Search for the cell housing the specified text and yield its [x, y] center coordinate. 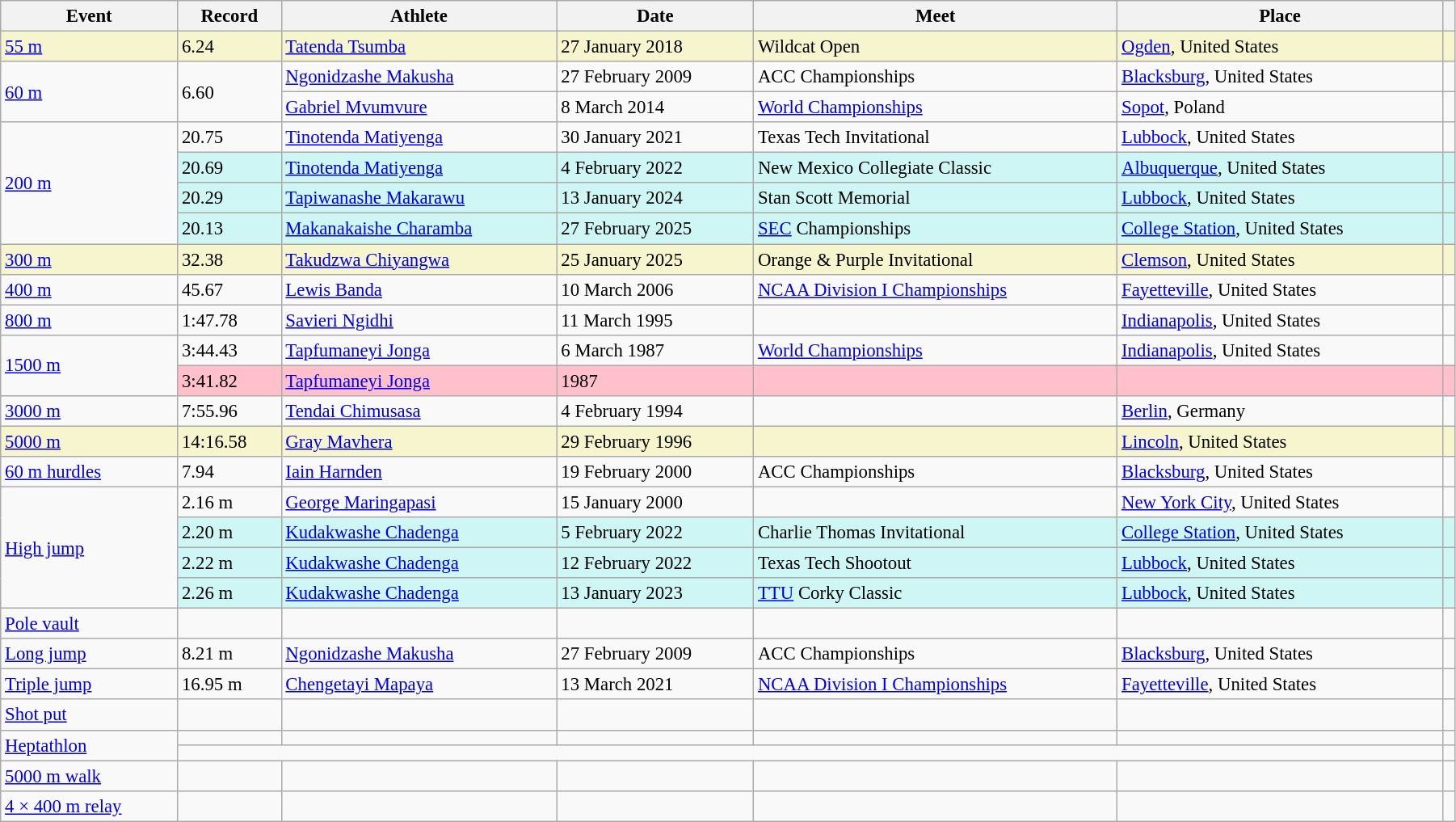
4 February 1994 [655, 411]
Pole vault [89, 624]
Orange & Purple Invitational [936, 259]
7.94 [229, 472]
5 February 2022 [655, 533]
3000 m [89, 411]
6.60 [229, 92]
Ogden, United States [1280, 47]
13 March 2021 [655, 685]
14:16.58 [229, 441]
6 March 1987 [655, 350]
Gray Mavhera [419, 441]
1987 [655, 381]
60 m hurdles [89, 472]
New Mexico Collegiate Classic [936, 168]
20.29 [229, 198]
5000 m walk [89, 776]
200 m [89, 183]
Long jump [89, 654]
25 January 2025 [655, 259]
Charlie Thomas Invitational [936, 533]
Takudzwa Chiyangwa [419, 259]
32.38 [229, 259]
16.95 m [229, 685]
29 February 1996 [655, 441]
60 m [89, 92]
Lincoln, United States [1280, 441]
3:44.43 [229, 350]
Berlin, Germany [1280, 411]
Place [1280, 16]
300 m [89, 259]
Meet [936, 16]
Tatenda Tsumba [419, 47]
Texas Tech Shootout [936, 563]
7:55.96 [229, 411]
Iain Harnden [419, 472]
SEC Championships [936, 229]
Event [89, 16]
20.69 [229, 168]
30 January 2021 [655, 137]
Tapiwanashe Makarawu [419, 198]
Athlete [419, 16]
27 January 2018 [655, 47]
15 January 2000 [655, 502]
TTU Corky Classic [936, 593]
Savieri Ngidhi [419, 320]
New York City, United States [1280, 502]
Lewis Banda [419, 289]
20.13 [229, 229]
13 January 2024 [655, 198]
13 January 2023 [655, 593]
2.16 m [229, 502]
High jump [89, 547]
400 m [89, 289]
1500 m [89, 365]
4 February 2022 [655, 168]
27 February 2025 [655, 229]
Gabriel Mvumvure [419, 107]
20.75 [229, 137]
12 February 2022 [655, 563]
Clemson, United States [1280, 259]
Albuquerque, United States [1280, 168]
Date [655, 16]
Tendai Chimusasa [419, 411]
Shot put [89, 715]
Wildcat Open [936, 47]
Triple jump [89, 685]
8 March 2014 [655, 107]
5000 m [89, 441]
George Maringapasi [419, 502]
11 March 1995 [655, 320]
Record [229, 16]
Chengetayi Mapaya [419, 685]
Stan Scott Memorial [936, 198]
2.26 m [229, 593]
800 m [89, 320]
Makanakaishe Charamba [419, 229]
2.20 m [229, 533]
6.24 [229, 47]
4 × 400 m relay [89, 806]
Heptathlon [89, 745]
45.67 [229, 289]
8.21 m [229, 654]
2.22 m [229, 563]
55 m [89, 47]
1:47.78 [229, 320]
3:41.82 [229, 381]
Texas Tech Invitational [936, 137]
19 February 2000 [655, 472]
Sopot, Poland [1280, 107]
10 March 2006 [655, 289]
